Return the (x, y) coordinate for the center point of the cell that contains the specified text.  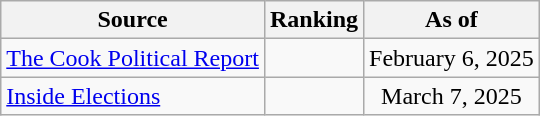
The Cook Political Report (133, 58)
Ranking (314, 20)
March 7, 2025 (452, 96)
February 6, 2025 (452, 58)
Source (133, 20)
Inside Elections (133, 96)
As of (452, 20)
